Provide the (X, Y) coordinate of the cell's center where the given text is located.  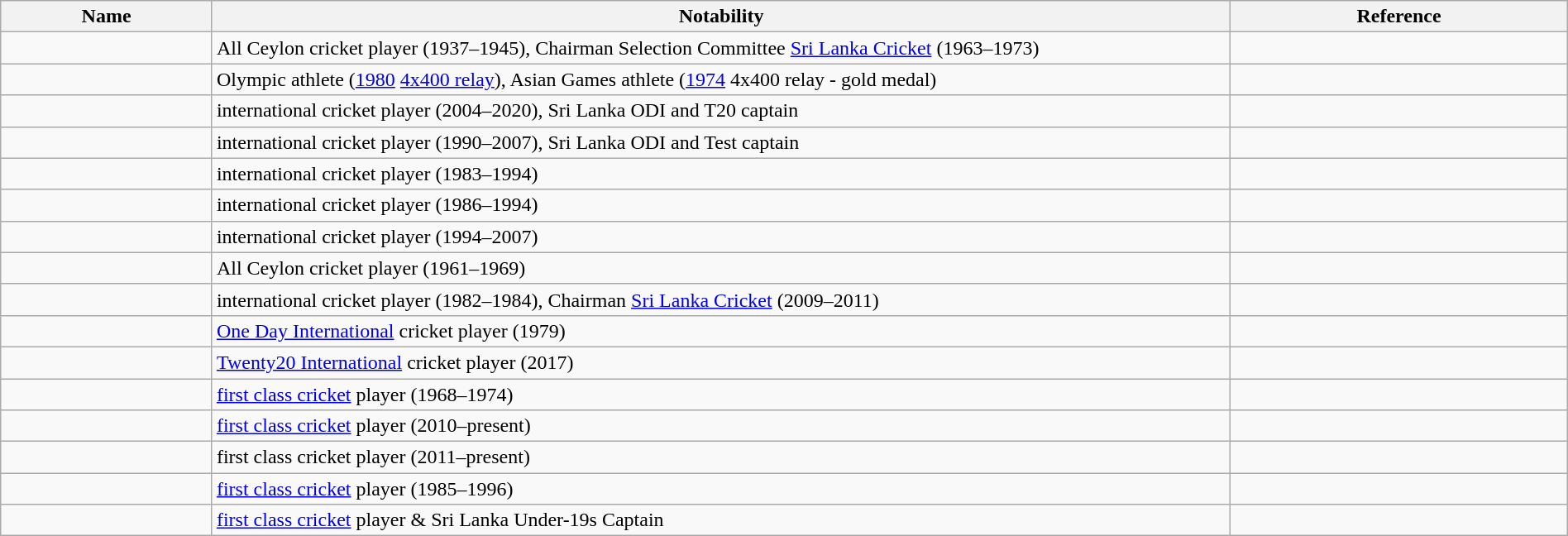
Olympic athlete (1980 4x400 relay), Asian Games athlete (1974 4x400 relay - gold medal) (721, 79)
first class cricket player (2010–present) (721, 426)
first class cricket player & Sri Lanka Under-19s Captain (721, 520)
Name (107, 17)
Reference (1399, 17)
One Day International cricket player (1979) (721, 331)
first class cricket player (1968–1974) (721, 395)
international cricket player (1986–1994) (721, 205)
international cricket player (1982–1984), Chairman Sri Lanka Cricket (2009–2011) (721, 299)
first class cricket player (2011–present) (721, 457)
international cricket player (1990–2007), Sri Lanka ODI and Test captain (721, 142)
All Ceylon cricket player (1961–1969) (721, 268)
international cricket player (1983–1994) (721, 174)
international cricket player (1994–2007) (721, 237)
Twenty20 International cricket player (2017) (721, 362)
international cricket player (2004–2020), Sri Lanka ODI and T20 captain (721, 111)
first class cricket player (1985–1996) (721, 489)
All Ceylon cricket player (1937–1945), Chairman Selection Committee Sri Lanka Cricket (1963–1973) (721, 48)
Notability (721, 17)
